Search for the cell housing the specified text and yield its [x, y] center coordinate. 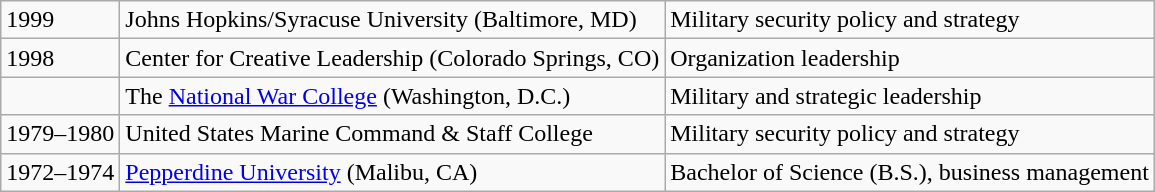
Organization leadership [910, 58]
Military and strategic leadership [910, 96]
1972–1974 [60, 172]
1998 [60, 58]
The National War College (Washington, D.C.) [392, 96]
United States Marine Command & Staff College [392, 134]
Bachelor of Science (B.S.), business management [910, 172]
Johns Hopkins/Syracuse University (Baltimore, MD) [392, 20]
1979–1980 [60, 134]
Pepperdine University (Malibu, CA) [392, 172]
Center for Creative Leadership (Colorado Springs, CO) [392, 58]
1999 [60, 20]
